From the cell containing the given text, extract its center point as [x, y] coordinate. 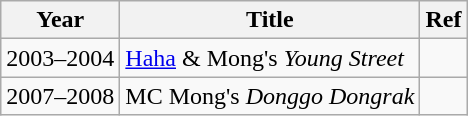
MC Mong's Donggo Dongrak [270, 96]
Ref [444, 20]
Haha & Mong's Young Street [270, 58]
Title [270, 20]
Year [60, 20]
2007–2008 [60, 96]
2003–2004 [60, 58]
